Pinpoint the cell where the given text exists, returning its [X, Y] midpoint coordinate. 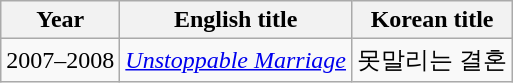
2007–2008 [60, 60]
English title [236, 20]
못말리는 결혼 [432, 60]
Year [60, 20]
Korean title [432, 20]
Unstoppable Marriage [236, 60]
